Extract the [X, Y] coordinate from the center of the cell holding the provided text.  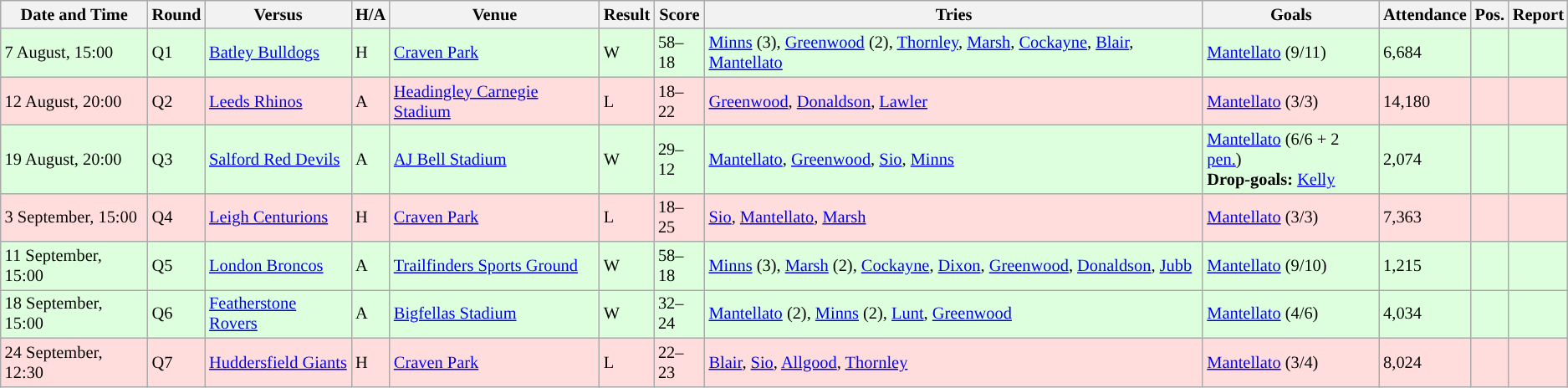
Sio, Mantellato, Marsh [954, 217]
11 September, 15:00 [74, 266]
H/A [370, 14]
8,024 [1425, 362]
Goals [1291, 14]
Q3 [177, 159]
Leeds Rhinos [278, 101]
Date and Time [74, 14]
Pos. [1490, 14]
Mantellato (3/4) [1291, 362]
2,074 [1425, 159]
7 August, 15:00 [74, 53]
Huddersfield Giants [278, 362]
Score [679, 14]
Tries [954, 14]
4,034 [1425, 314]
Mantellato (6/6 + 2 pen.)Drop-goals: Kelly [1291, 159]
19 August, 20:00 [74, 159]
Bigfellas Stadium [495, 314]
Q6 [177, 314]
Batley Bulldogs [278, 53]
Round [177, 14]
3 September, 15:00 [74, 217]
Blair, Sio, Allgood, Thornley [954, 362]
Headingley Carnegie Stadium [495, 101]
29–12 [679, 159]
24 September, 12:30 [74, 362]
Versus [278, 14]
18–22 [679, 101]
Mantellato, Greenwood, Sio, Minns [954, 159]
18 September, 15:00 [74, 314]
AJ Bell Stadium [495, 159]
7,363 [1425, 217]
Featherstone Rovers [278, 314]
Minns (3), Greenwood (2), Thornley, Marsh, Cockayne, Blair, Mantellato [954, 53]
Mantellato (2), Minns (2), Lunt, Greenwood [954, 314]
Attendance [1425, 14]
Q5 [177, 266]
Mantellato (4/6) [1291, 314]
Trailfinders Sports Ground [495, 266]
6,684 [1425, 53]
Leigh Centurions [278, 217]
Greenwood, Donaldson, Lawler [954, 101]
Mantellato (9/11) [1291, 53]
London Broncos [278, 266]
Q2 [177, 101]
14,180 [1425, 101]
Venue [495, 14]
18–25 [679, 217]
Salford Red Devils [278, 159]
Result [627, 14]
1,215 [1425, 266]
22–23 [679, 362]
Q7 [177, 362]
Minns (3), Marsh (2), Cockayne, Dixon, Greenwood, Donaldson, Jubb [954, 266]
Mantellato (9/10) [1291, 266]
Q4 [177, 217]
12 August, 20:00 [74, 101]
Q1 [177, 53]
Report [1539, 14]
32–24 [679, 314]
